For the text-containing cell, return its midpoint in [x, y] coordinate format. 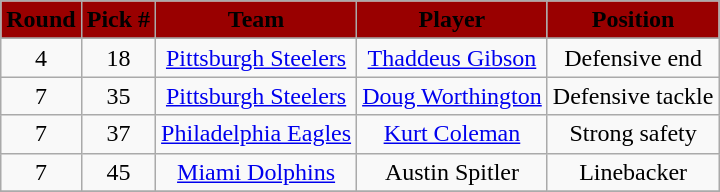
18 [118, 58]
Team [256, 20]
Linebacker [633, 172]
Philadelphia Eagles [256, 134]
Strong safety [633, 134]
Kurt Coleman [452, 134]
Thaddeus Gibson [452, 58]
Round [41, 20]
Player [452, 20]
Miami Dolphins [256, 172]
Position [633, 20]
Defensive tackle [633, 96]
4 [41, 58]
Austin Spitler [452, 172]
Defensive end [633, 58]
35 [118, 96]
Pick # [118, 20]
Doug Worthington [452, 96]
37 [118, 134]
45 [118, 172]
